Extract the (X, Y) coordinate from the center of the cell holding the provided text.  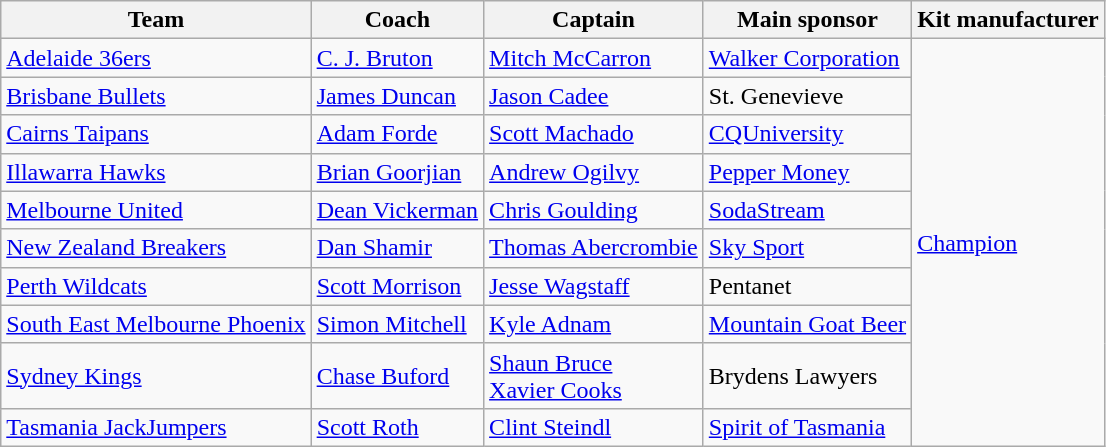
Chris Goulding (594, 210)
Brydens Lawyers (807, 376)
Kit manufacturer (1008, 20)
Adelaide 36ers (156, 58)
Sydney Kings (156, 376)
Captain (594, 20)
Shaun Bruce Xavier Cooks (594, 376)
Andrew Ogilvy (594, 172)
Main sponsor (807, 20)
Dean Vickerman (397, 210)
Pepper Money (807, 172)
Pentanet (807, 286)
CQUniversity (807, 134)
St. Genevieve (807, 96)
Mountain Goat Beer (807, 324)
Thomas Abercrombie (594, 248)
Jesse Wagstaff (594, 286)
Kyle Adnam (594, 324)
SodaStream (807, 210)
Adam Forde (397, 134)
Mitch McCarron (594, 58)
James Duncan (397, 96)
Sky Sport (807, 248)
Scott Machado (594, 134)
South East Melbourne Phoenix (156, 324)
Scott Morrison (397, 286)
Spirit of Tasmania (807, 427)
Team (156, 20)
C. J. Bruton (397, 58)
Clint Steindl (594, 427)
Brisbane Bullets (156, 96)
Illawarra Hawks (156, 172)
Perth Wildcats (156, 286)
Dan Shamir (397, 248)
Brian Goorjian (397, 172)
Tasmania JackJumpers (156, 427)
Cairns Taipans (156, 134)
Scott Roth (397, 427)
Coach (397, 20)
Simon Mitchell (397, 324)
Jason Cadee (594, 96)
Walker Corporation (807, 58)
New Zealand Breakers (156, 248)
Chase Buford (397, 376)
Champion (1008, 243)
Melbourne United (156, 210)
